Provide the (X, Y) coordinate of the cell's center where the given text is located.  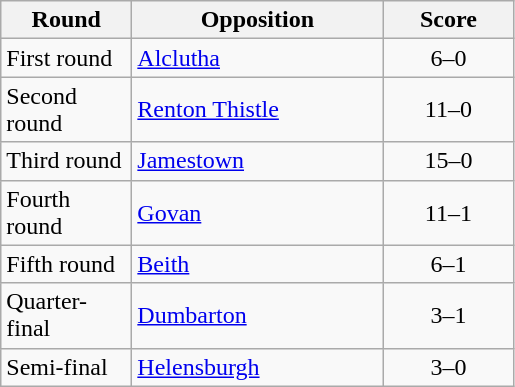
15–0 (448, 161)
Fifth round (66, 264)
First round (66, 58)
Fourth round (66, 212)
Beith (258, 264)
3–0 (448, 367)
Renton Thistle (258, 110)
3–1 (448, 316)
Opposition (258, 20)
Alclutha (258, 58)
Quarter-final (66, 316)
6–0 (448, 58)
Third round (66, 161)
6–1 (448, 264)
Dumbarton (258, 316)
11–0 (448, 110)
Score (448, 20)
Helensburgh (258, 367)
Round (66, 20)
Jamestown (258, 161)
11–1 (448, 212)
Semi-final (66, 367)
Govan (258, 212)
Second round (66, 110)
